Locate the cell with the specified text and output its (X, Y) center coordinate. 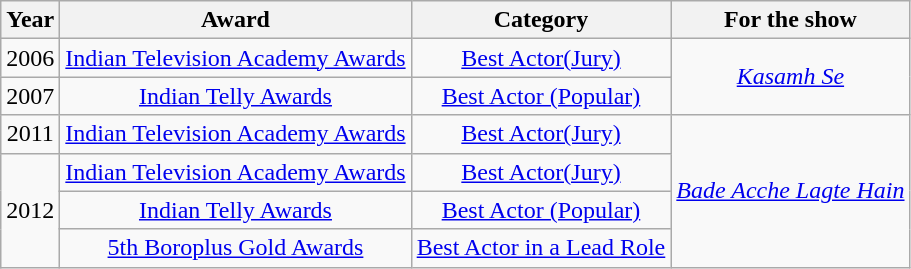
For the show (790, 20)
2006 (30, 58)
Kasamh Se (790, 77)
2011 (30, 134)
Best Actor in a Lead Role (541, 248)
Award (236, 20)
Category (541, 20)
5th Boroplus Gold Awards (236, 248)
Year (30, 20)
2007 (30, 96)
Bade Acche Lagte Hain (790, 191)
2012 (30, 210)
